Capture the cell that displays the provided text and extract its (x, y) central coordinate. 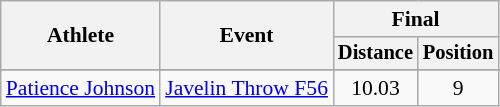
9 (458, 88)
Event (246, 36)
Patience Johnson (80, 88)
Distance (376, 54)
10.03 (376, 88)
Athlete (80, 36)
Final (416, 19)
Javelin Throw F56 (246, 88)
Position (458, 54)
